Determine the (X, Y) coordinate at the center of the cell enclosing the given text.  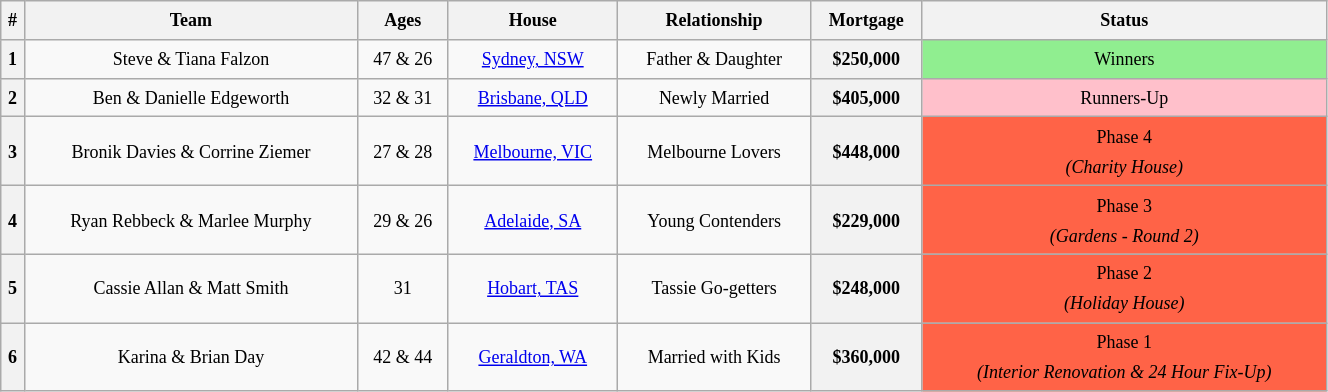
$229,000 (867, 220)
Ages (403, 20)
$360,000 (867, 358)
House (533, 20)
Brisbane, QLD (533, 98)
Phase 1(Interior Renovation & 24 Hour Fix-Up) (1124, 358)
$405,000 (867, 98)
Newly Married (714, 98)
5 (13, 288)
Phase 2(Holiday House) (1124, 288)
Team (190, 20)
Runners-Up (1124, 98)
Steve & Tiana Falzon (190, 58)
$448,000 (867, 152)
1 (13, 58)
Melbourne Lovers (714, 152)
Phase 4(Charity House) (1124, 152)
Relationship (714, 20)
32 & 31 (403, 98)
$248,000 (867, 288)
Ben & Danielle Edgeworth (190, 98)
Sydney, NSW (533, 58)
29 & 26 (403, 220)
Cassie Allan & Matt Smith (190, 288)
31 (403, 288)
Karina & Brian Day (190, 358)
Hobart, TAS (533, 288)
Mortgage (867, 20)
47 & 26 (403, 58)
Geraldton, WA (533, 358)
Ryan Rebbeck & Marlee Murphy (190, 220)
Tassie Go-getters (714, 288)
Adelaide, SA (533, 220)
6 (13, 358)
Status (1124, 20)
Winners (1124, 58)
Bronik Davies & Corrine Ziemer (190, 152)
Phase 3(Gardens - Round 2) (1124, 220)
Young Contenders (714, 220)
42 & 44 (403, 358)
4 (13, 220)
Melbourne, VIC (533, 152)
Father & Daughter (714, 58)
2 (13, 98)
# (13, 20)
Married with Kids (714, 358)
3 (13, 152)
$250,000 (867, 58)
27 & 28 (403, 152)
